Search for the cell housing the specified text and yield its (x, y) center coordinate. 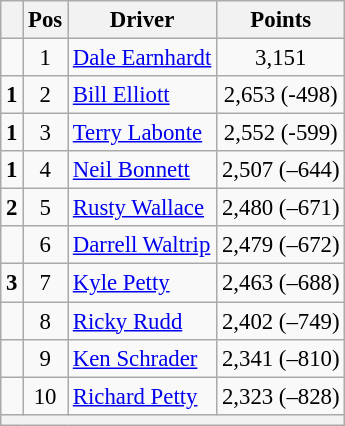
7 (46, 283)
2,480 (–671) (281, 208)
Dale Earnhardt (142, 58)
Ricky Rudd (142, 321)
9 (46, 358)
2,463 (–688) (281, 283)
Rusty Wallace (142, 208)
2,552 (-599) (281, 133)
Ken Schrader (142, 358)
2,402 (–749) (281, 321)
2,653 (-498) (281, 95)
3,151 (281, 58)
4 (46, 170)
Pos (46, 20)
8 (46, 321)
Bill Elliott (142, 95)
2,507 (–644) (281, 170)
Terry Labonte (142, 133)
2,323 (–828) (281, 396)
2,479 (–672) (281, 245)
5 (46, 208)
10 (46, 396)
Darrell Waltrip (142, 245)
2,341 (–810) (281, 358)
Points (281, 20)
Neil Bonnett (142, 170)
Kyle Petty (142, 283)
Richard Petty (142, 396)
Driver (142, 20)
6 (46, 245)
